Detect which cell encompasses the target text, then output its [X, Y] center coordinate. 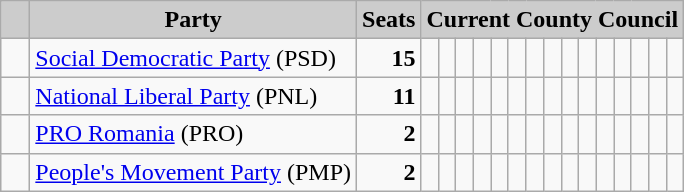
Seats [389, 20]
Social Democratic Party (PSD) [194, 58]
People's Movement Party (PMP) [194, 172]
Party [194, 20]
15 [389, 58]
11 [389, 96]
PRO Romania (PRO) [194, 134]
National Liberal Party (PNL) [194, 96]
Current County Council [552, 20]
